Identify which cell holds the provided text, then report its (x, y) central coordinate. 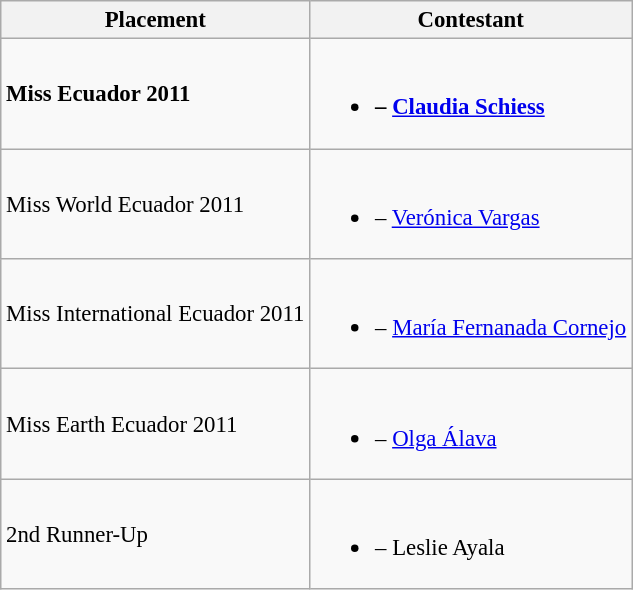
Placement (156, 20)
2nd Runner-Up (156, 534)
– Verónica Vargas (471, 204)
– María Fernanada Cornejo (471, 314)
Miss World Ecuador 2011 (156, 204)
Contestant (471, 20)
Miss Ecuador 2011 (156, 94)
– Claudia Schiess (471, 94)
– Leslie Ayala (471, 534)
Miss Earth Ecuador 2011 (156, 424)
Miss International Ecuador 2011 (156, 314)
– Olga Álava (471, 424)
